Locate the cell with the specified text and output its (x, y) center coordinate. 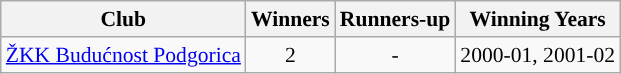
- (395, 55)
ŽKK Budućnost Podgorica (124, 55)
Club (124, 19)
Winners (290, 19)
2 (290, 55)
Runners-up (395, 19)
Winning Years (538, 19)
2000-01, 2001-02 (538, 55)
